Identify which cell holds the provided text, then report its (X, Y) central coordinate. 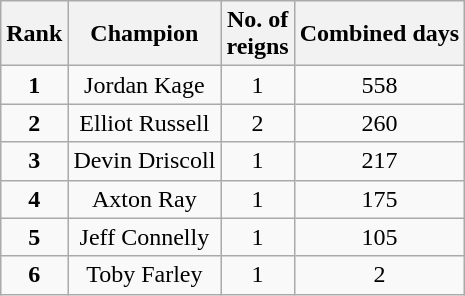
558 (379, 85)
Combined days (379, 34)
No. ofreigns (258, 34)
3 (34, 161)
Rank (34, 34)
Champion (144, 34)
Devin Driscoll (144, 161)
105 (379, 237)
5 (34, 237)
Jeff Connelly (144, 237)
260 (379, 123)
Toby Farley (144, 275)
Jordan Kage (144, 85)
175 (379, 199)
Elliot Russell (144, 123)
217 (379, 161)
4 (34, 199)
Axton Ray (144, 199)
6 (34, 275)
